Locate the cell with the specified text and output its (x, y) center coordinate. 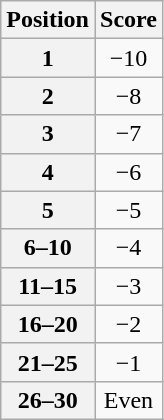
Even (128, 400)
3 (48, 134)
−3 (128, 286)
5 (48, 210)
1 (48, 58)
21–25 (48, 362)
−10 (128, 58)
−8 (128, 96)
Score (128, 20)
16–20 (48, 324)
−7 (128, 134)
−6 (128, 172)
−2 (128, 324)
−1 (128, 362)
2 (48, 96)
4 (48, 172)
26–30 (48, 400)
6–10 (48, 248)
−5 (128, 210)
Position (48, 20)
−4 (128, 248)
11–15 (48, 286)
